Find where the given text appears and provide that cell's center as [X, Y] coordinate. 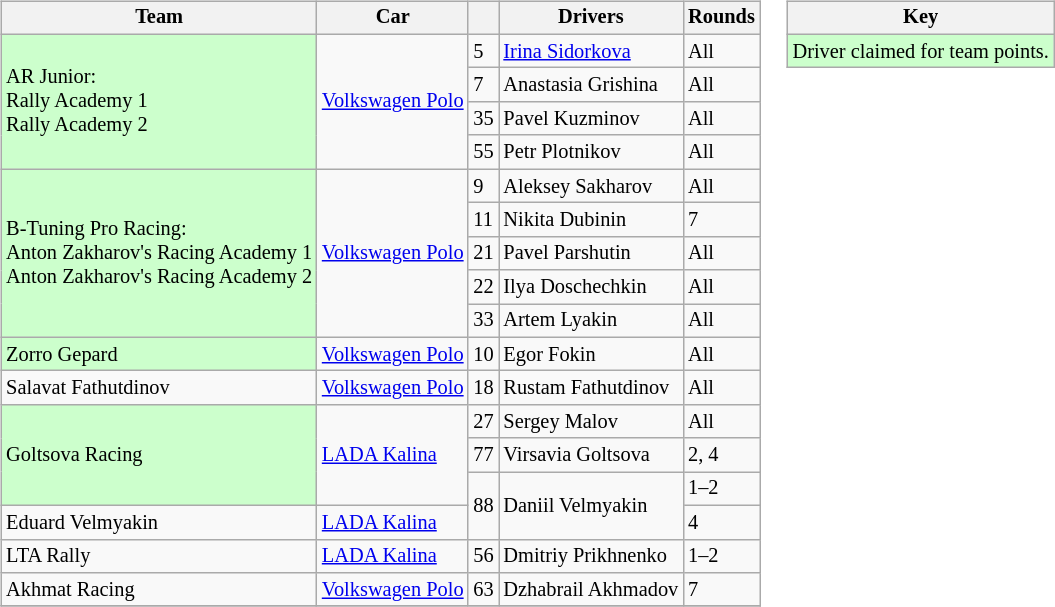
Artem Lyakin [590, 321]
LTA Rally [159, 556]
63 [483, 590]
Dzhabrail Akhmadov [590, 590]
77 [483, 455]
35 [483, 119]
9 [483, 186]
Akhmat Racing [159, 590]
Eduard Velmyakin [159, 522]
10 [483, 354]
Petr Plotnikov [590, 152]
Drivers [590, 18]
Egor Fokin [590, 354]
Dmitriy Prikhnenko [590, 556]
Ilya Doschechkin [590, 287]
Anastasia Grishina [590, 85]
Driver claimed for team points. [921, 51]
Sergey Malov [590, 422]
Rounds [722, 18]
Zorro Gepard [159, 354]
B-Tuning Pro Racing:Anton Zakharov's Racing Academy 1Anton Zakharov's Racing Academy 2 [159, 253]
Salavat Fathutdinov [159, 388]
Rustam Fathutdinov [590, 388]
56 [483, 556]
Car [392, 18]
27 [483, 422]
33 [483, 321]
Aleksey Sakharov [590, 186]
AR Junior:Rally Academy 1Rally Academy 2 [159, 102]
Irina Sidorkova [590, 51]
11 [483, 220]
5 [483, 51]
Daniil Velmyakin [590, 506]
Goltsova Racing [159, 456]
Nikita Dubinin [590, 220]
Pavel Parshutin [590, 253]
Team [159, 18]
Key [921, 18]
2, 4 [722, 455]
22 [483, 287]
Virsavia Goltsova [590, 455]
21 [483, 253]
18 [483, 388]
55 [483, 152]
88 [483, 506]
4 [722, 522]
Pavel Kuzminov [590, 119]
